Identify which cell holds the provided text, then report its (X, Y) central coordinate. 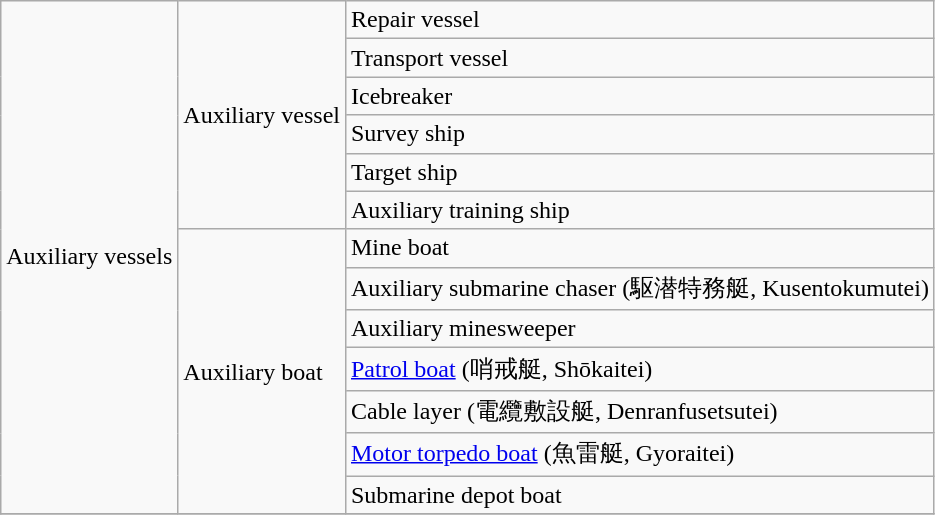
Auxiliary training ship (640, 210)
Auxiliary vessel (262, 115)
Transport vessel (640, 58)
Cable layer (電纜敷設艇, Denranfusetsutei) (640, 412)
Motor torpedo boat (魚雷艇, Gyoraitei) (640, 454)
Auxiliary vessels (90, 258)
Repair vessel (640, 20)
Icebreaker (640, 96)
Auxiliary boat (262, 371)
Patrol boat (哨戒艇, Shōkaitei) (640, 370)
Auxiliary submarine chaser (駆潜特務艇, Kusentokumutei) (640, 288)
Submarine depot boat (640, 495)
Target ship (640, 172)
Auxiliary minesweeper (640, 329)
Mine boat (640, 248)
Survey ship (640, 134)
